From the cell containing the given text, extract its center point as (X, Y) coordinate. 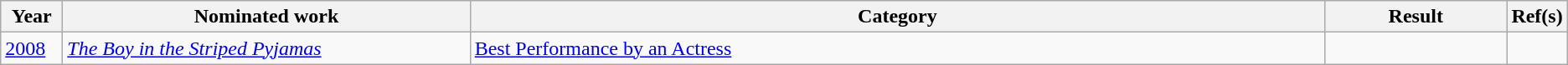
Ref(s) (1537, 17)
2008 (32, 48)
Result (1416, 17)
Nominated work (266, 17)
Category (897, 17)
The Boy in the Striped Pyjamas (266, 48)
Year (32, 17)
Best Performance by an Actress (897, 48)
